Pinpoint the cell where the given text exists, returning its [x, y] midpoint coordinate. 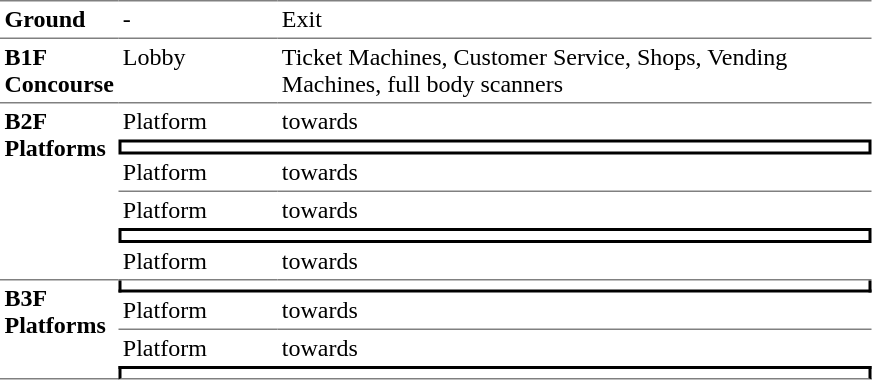
B3FPlatforms [59, 330]
Lobby [198, 71]
- [198, 19]
B1FConcourse [59, 71]
B2FPlatforms [59, 192]
Ticket Machines, Customer Service, Shops, Vending Machines, full body scanners [574, 71]
Exit [574, 19]
Ground [59, 19]
